Find where the given text appears and provide that cell's center as [x, y] coordinate. 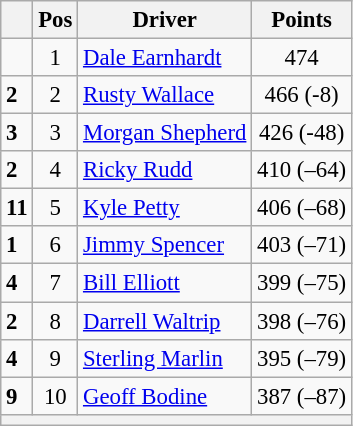
Ricky Rudd [165, 170]
Kyle Petty [165, 208]
10 [56, 396]
395 (–79) [302, 358]
466 (-8) [302, 95]
403 (–71) [302, 245]
Points [302, 20]
6 [56, 245]
Dale Earnhardt [165, 58]
Darrell Waltrip [165, 321]
5 [56, 208]
8 [56, 321]
Driver [165, 20]
410 (–64) [302, 170]
Bill Elliott [165, 283]
Rusty Wallace [165, 95]
11 [17, 208]
Pos [56, 20]
7 [56, 283]
426 (-48) [302, 133]
387 (–87) [302, 396]
406 (–68) [302, 208]
398 (–76) [302, 321]
399 (–75) [302, 283]
Geoff Bodine [165, 396]
Sterling Marlin [165, 358]
474 [302, 58]
Jimmy Spencer [165, 245]
Morgan Shepherd [165, 133]
